Find where the given text appears and provide that cell's center as (X, Y) coordinate. 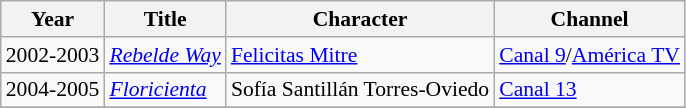
Year (53, 19)
Sofía Santillán Torres-Oviedo (360, 90)
2002-2003 (53, 55)
Floricienta (164, 90)
Felicitas Mitre (360, 55)
Channel (590, 19)
Character (360, 19)
Rebelde Way (164, 55)
Canal 13 (590, 90)
Canal 9/América TV (590, 55)
Title (164, 19)
2004-2005 (53, 90)
